Scan for the cell matching the given text and deliver its (x, y) coordinate at center. 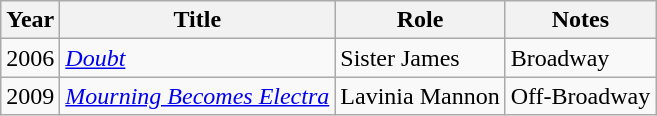
2009 (30, 96)
Lavinia Mannon (420, 96)
2006 (30, 58)
Notes (580, 20)
Off-Broadway (580, 96)
Mourning Becomes Electra (198, 96)
Sister James (420, 58)
Role (420, 20)
Year (30, 20)
Title (198, 20)
Broadway (580, 58)
Doubt (198, 58)
